Find where the given text appears and provide that cell's center as (X, Y) coordinate. 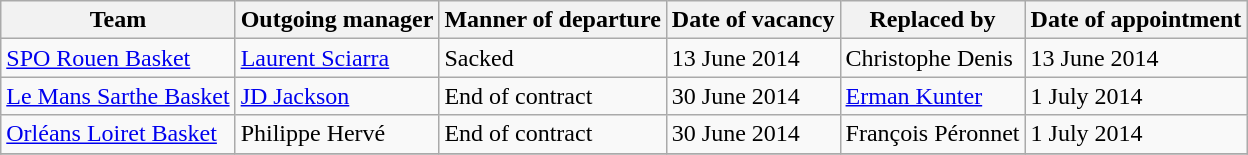
Christophe Denis (932, 58)
JD Jackson (337, 96)
Team (118, 20)
Date of vacancy (753, 20)
Manner of departure (552, 20)
Erman Kunter (932, 96)
Philippe Hervé (337, 134)
Laurent Sciarra (337, 58)
Le Mans Sarthe Basket (118, 96)
Date of appointment (1136, 20)
Outgoing manager (337, 20)
Sacked (552, 58)
Orléans Loiret Basket (118, 134)
François Péronnet (932, 134)
SPO Rouen Basket (118, 58)
Replaced by (932, 20)
